Capture the cell that displays the provided text and extract its (X, Y) central coordinate. 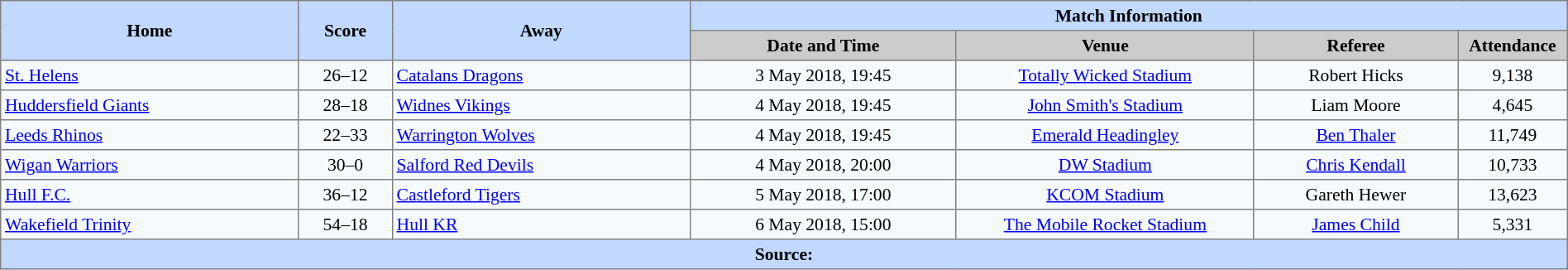
4 May 2018, 20:00 (823, 165)
13,623 (1513, 195)
54–18 (346, 224)
30–0 (346, 165)
Wakefield Trinity (150, 224)
Catalans Dragons (541, 75)
Source: (784, 254)
Widnes Vikings (541, 105)
Castleford Tigers (541, 195)
Ben Thaler (1355, 135)
Liam Moore (1355, 105)
5 May 2018, 17:00 (823, 195)
Salford Red Devils (541, 165)
4,645 (1513, 105)
Referee (1355, 46)
28–18 (346, 105)
36–12 (346, 195)
St. Helens (150, 75)
Hull KR (541, 224)
Gareth Hewer (1355, 195)
Hull F.C. (150, 195)
Attendance (1513, 46)
Date and Time (823, 46)
Match Information (1128, 16)
KCOM Stadium (1105, 195)
Huddersfield Giants (150, 105)
DW Stadium (1105, 165)
Totally Wicked Stadium (1105, 75)
Robert Hicks (1355, 75)
3 May 2018, 19:45 (823, 75)
The Mobile Rocket Stadium (1105, 224)
22–33 (346, 135)
Wigan Warriors (150, 165)
Emerald Headingley (1105, 135)
Warrington Wolves (541, 135)
9,138 (1513, 75)
Leeds Rhinos (150, 135)
John Smith's Stadium (1105, 105)
6 May 2018, 15:00 (823, 224)
Chris Kendall (1355, 165)
Venue (1105, 46)
Score (346, 31)
Home (150, 31)
5,331 (1513, 224)
Away (541, 31)
10,733 (1513, 165)
James Child (1355, 224)
26–12 (346, 75)
11,749 (1513, 135)
